Determine the [x, y] coordinate at the center of the cell enclosing the given text.  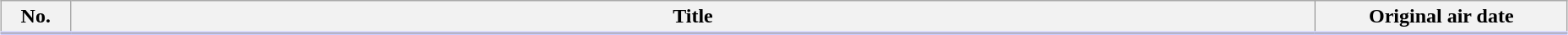
No. [35, 17]
Original air date [1441, 17]
Title [693, 17]
